Determine the (x, y) coordinate at the center of the cell enclosing the given text.  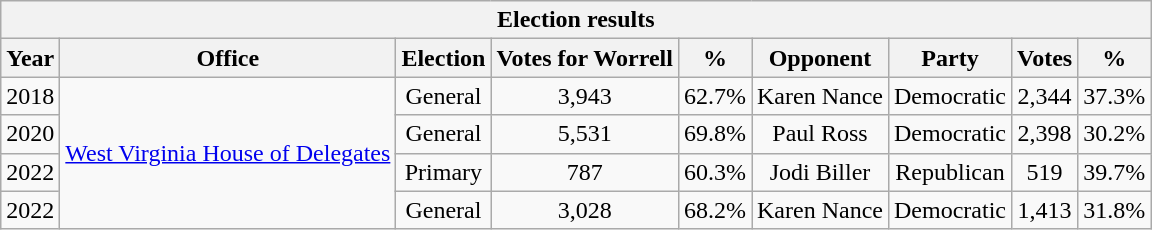
Year (30, 58)
69.8% (714, 134)
3,028 (585, 210)
2,344 (1044, 96)
Office (228, 58)
Election (444, 58)
62.7% (714, 96)
2,398 (1044, 134)
787 (585, 172)
68.2% (714, 210)
Paul Ross (820, 134)
39.7% (1114, 172)
2020 (30, 134)
2018 (30, 96)
Opponent (820, 58)
519 (1044, 172)
Votes (1044, 58)
5,531 (585, 134)
Votes for Worrell (585, 58)
Jodi Biller (820, 172)
Election results (576, 20)
Party (950, 58)
3,943 (585, 96)
Primary (444, 172)
37.3% (1114, 96)
Republican (950, 172)
60.3% (714, 172)
1,413 (1044, 210)
31.8% (1114, 210)
West Virginia House of Delegates (228, 153)
30.2% (1114, 134)
